Detect which cell encompasses the target text, then output its (x, y) center coordinate. 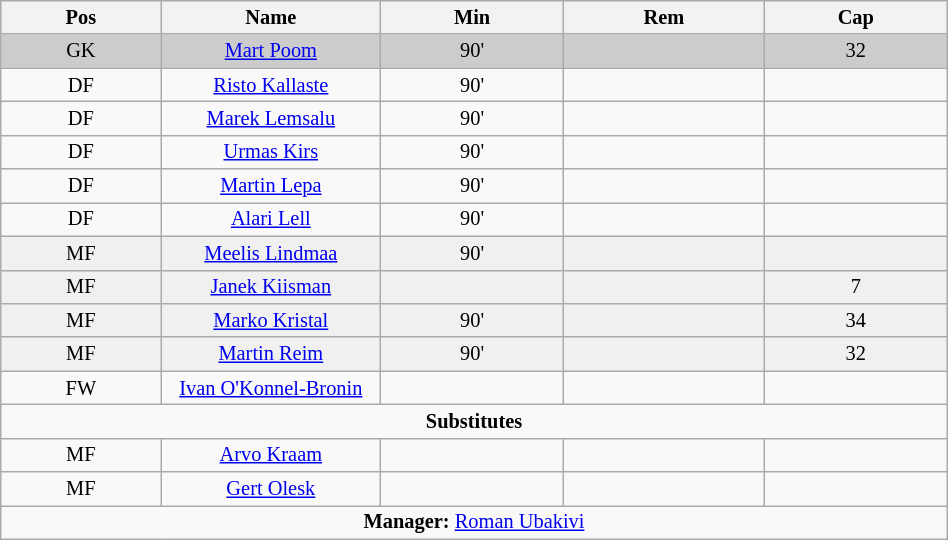
Mart Poom (271, 51)
Alari Lell (271, 219)
34 (856, 320)
Marko Kristal (271, 320)
Min (472, 17)
Urmas Kirs (271, 152)
FW (81, 388)
GK (81, 51)
Manager: Roman Ubakivi (474, 522)
Ivan O'Konnel-Bronin (271, 388)
Meelis Lindmaa (271, 253)
Name (271, 17)
Substitutes (474, 421)
Janek Kiisman (271, 287)
Rem (664, 17)
Martin Reim (271, 354)
Pos (81, 17)
Martin Lepa (271, 186)
Gert Olesk (271, 489)
Risto Kallaste (271, 85)
Arvo Kraam (271, 455)
7 (856, 287)
Marek Lemsalu (271, 118)
Cap (856, 17)
